Detect which cell encompasses the target text, then output its (x, y) center coordinate. 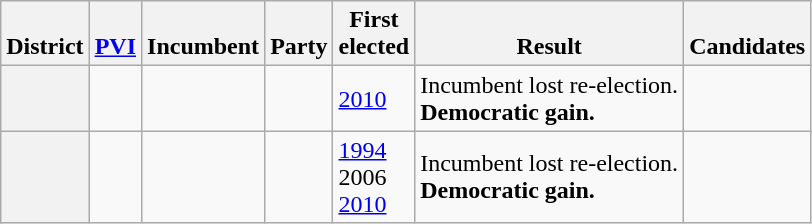
2010 (374, 98)
District (45, 34)
Party (299, 34)
PVI (115, 34)
19942006 2010 (374, 177)
Result (550, 34)
Candidates (748, 34)
Firstelected (374, 34)
Incumbent (204, 34)
